Extract the (x, y) coordinate from the center of the cell holding the provided text.  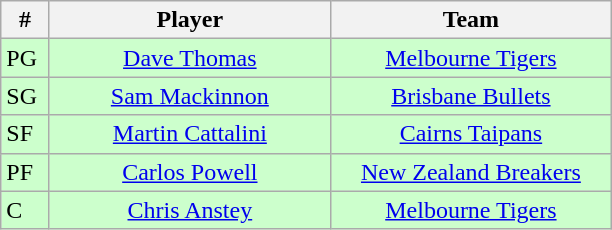
SF (26, 134)
Dave Thomas (190, 58)
Sam Mackinnon (190, 96)
Cairns Taipans (470, 134)
Carlos Powell (190, 172)
Team (470, 20)
Brisbane Bullets (470, 96)
SG (26, 96)
Player (190, 20)
Martin Cattalini (190, 134)
PG (26, 58)
# (26, 20)
C (26, 210)
PF (26, 172)
Chris Anstey (190, 210)
New Zealand Breakers (470, 172)
